Return (x, y) of the center of cell containing provided text 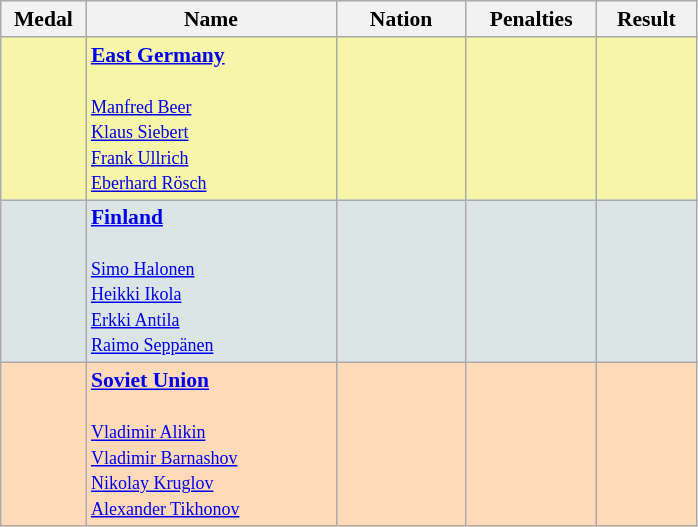
Penalties (531, 19)
Soviet UnionVladimir AlikinVladimir BarnashovNikolay KruglovAlexander Tikhonov (211, 444)
FinlandSimo HalonenHeikki IkolaErkki AntilaRaimo Seppänen (211, 282)
Result (646, 19)
Nation (401, 19)
Medal (44, 19)
Name (211, 19)
East GermanyManfred BeerKlaus SiebertFrank UllrichEberhard Rösch (211, 118)
